Return the [X, Y] coordinate for the center point of the cell that contains the specified text.  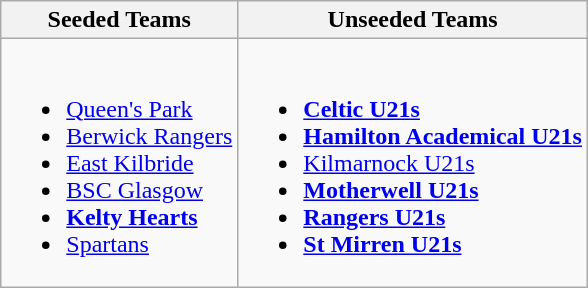
Seeded Teams [120, 20]
Celtic U21sHamilton Academical U21sKilmarnock U21sMotherwell U21sRangers U21sSt Mirren U21s [413, 163]
Queen's ParkBerwick RangersEast KilbrideBSC GlasgowKelty HeartsSpartans [120, 163]
Unseeded Teams [413, 20]
